Find where the given text appears and provide that cell's center as (x, y) coordinate. 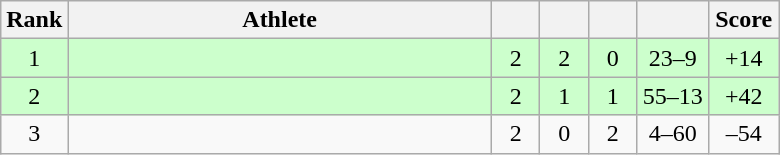
3 (34, 134)
–54 (744, 134)
+14 (744, 58)
+42 (744, 96)
55–13 (672, 96)
Score (744, 20)
4–60 (672, 134)
Athlete (280, 20)
Rank (34, 20)
23–9 (672, 58)
